Output the [X, Y] coordinate of the center of the cell containing the given text.  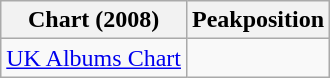
UK Albums Chart [94, 58]
Peakposition [258, 20]
Chart (2008) [94, 20]
